Identify which cell holds the provided text, then report its (X, Y) central coordinate. 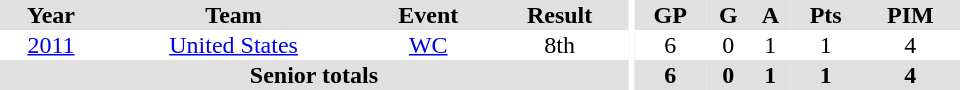
WC (428, 45)
Senior totals (314, 75)
8th (560, 45)
Year (51, 15)
Pts (826, 15)
2011 (51, 45)
Team (234, 15)
Event (428, 15)
G (728, 15)
A (770, 15)
United States (234, 45)
Result (560, 15)
PIM (910, 15)
GP (670, 15)
